Provide the (X, Y) coordinate of the cell's center where the given text is located.  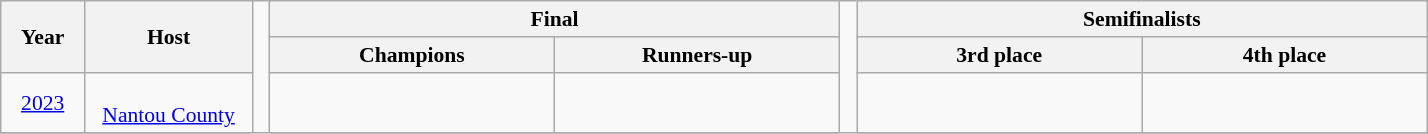
Nantou County (169, 102)
4th place (1284, 55)
Champions (412, 55)
Final (554, 19)
Host (169, 36)
Runners-up (698, 55)
3rd place (1000, 55)
2023 (43, 102)
Year (43, 36)
Semifinalists (1142, 19)
